Provide the (X, Y) coordinate of the cell's center where the given text is located.  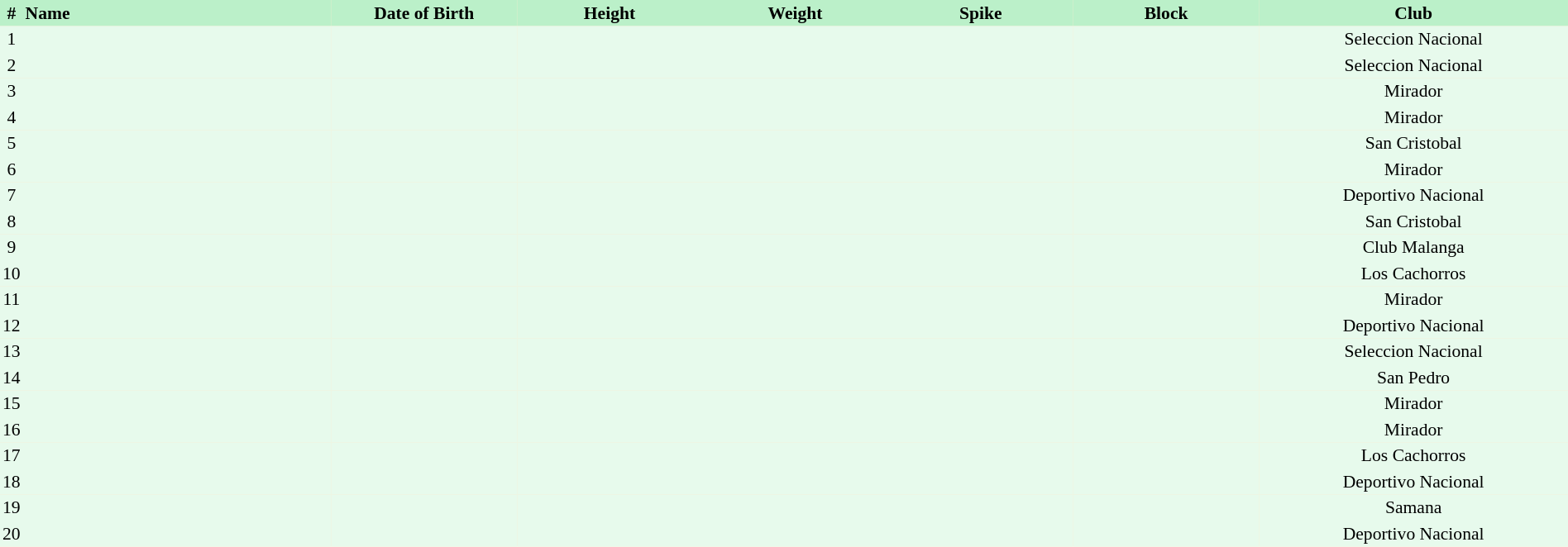
6 (12, 169)
5 (12, 144)
13 (12, 352)
14 (12, 378)
10 (12, 273)
Block (1166, 13)
Name (177, 13)
8 (12, 221)
Club Malanga (1413, 248)
7 (12, 195)
15 (12, 403)
Samana (1413, 507)
2 (12, 65)
Weight (796, 13)
12 (12, 326)
17 (12, 456)
4 (12, 117)
Height (610, 13)
19 (12, 507)
Club (1413, 13)
16 (12, 430)
Spike (981, 13)
# (12, 13)
9 (12, 248)
20 (12, 534)
Date of Birth (424, 13)
11 (12, 299)
1 (12, 40)
18 (12, 482)
San Pedro (1413, 378)
3 (12, 91)
